Extract the [x, y] coordinate from the center of the cell holding the provided text.  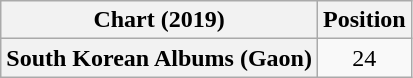
Chart (2019) [160, 20]
Position [364, 20]
South Korean Albums (Gaon) [160, 58]
24 [364, 58]
